Search for the cell housing the specified text and yield its [X, Y] center coordinate. 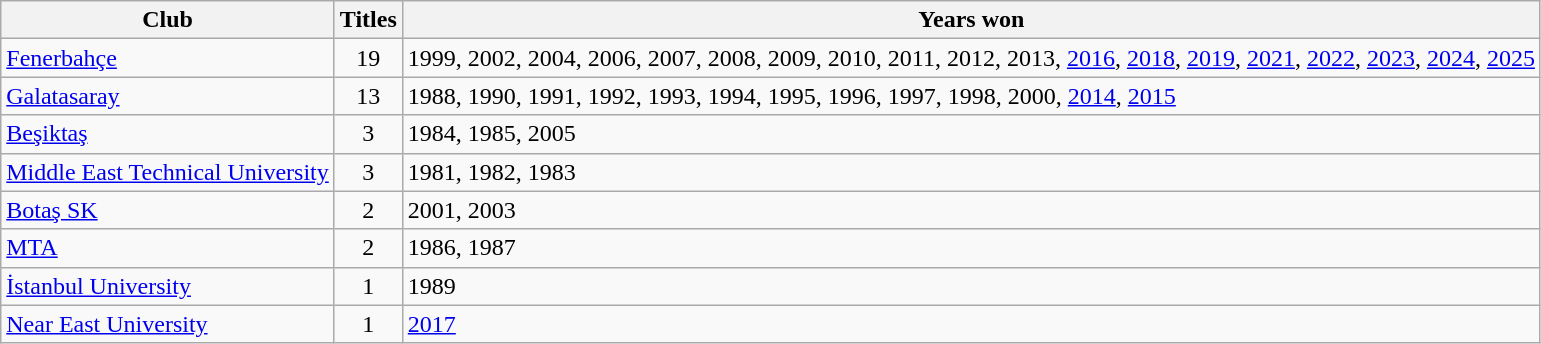
Botaş SK [168, 210]
Fenerbahçe [168, 58]
Middle East Technical University [168, 172]
Titles [368, 20]
Near East University [168, 324]
Club [168, 20]
1986, 1987 [971, 248]
Years won [971, 20]
Galatasaray [168, 96]
2017 [971, 324]
MTA [168, 248]
2001, 2003 [971, 210]
1989 [971, 286]
1988, 1990, 1991, 1992, 1993, 1994, 1995, 1996, 1997, 1998, 2000, 2014, 2015 [971, 96]
İstanbul University [168, 286]
1999, 2002, 2004, 2006, 2007, 2008, 2009, 2010, 2011, 2012, 2013, 2016, 2018, 2019, 2021, 2022, 2023, 2024, 2025 [971, 58]
1984, 1985, 2005 [971, 134]
1981, 1982, 1983 [971, 172]
13 [368, 96]
19 [368, 58]
Beşiktaş [168, 134]
